Scan for the cell matching the given text and deliver its (x, y) coordinate at center. 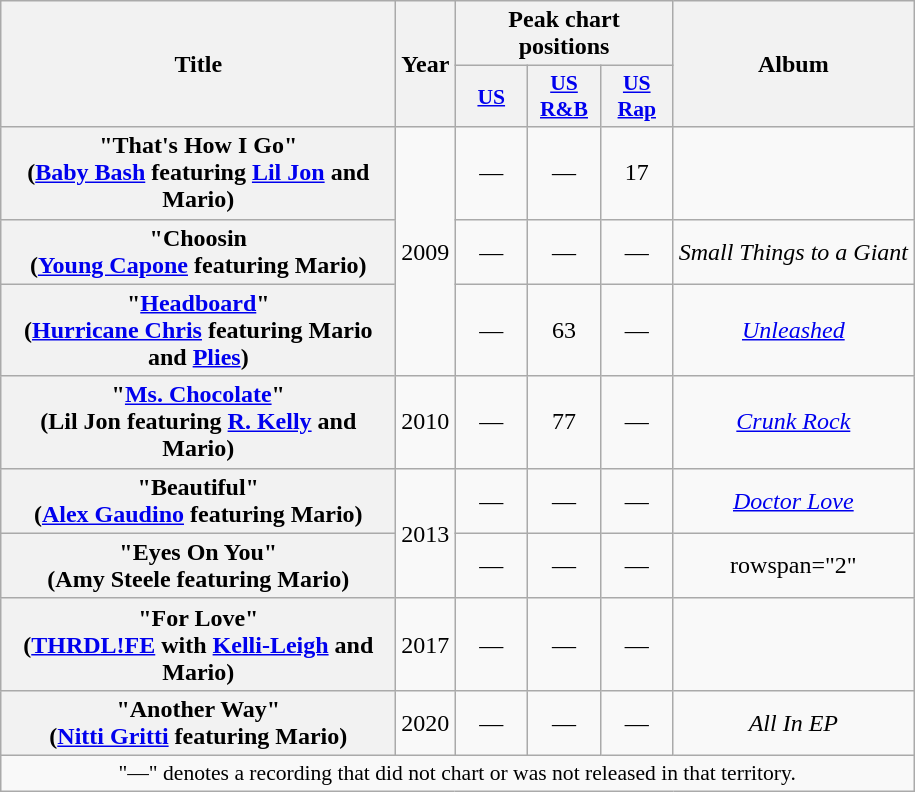
Album (793, 64)
"Beautiful"(Alex Gaudino featuring Mario) (198, 500)
"Choosin(Young Capone featuring Mario) (198, 252)
2013 (426, 533)
"Headboard"(Hurricane Chris featuring Mario and Plies) (198, 330)
Peak chart positions (564, 34)
Unleashed (793, 330)
Small Things to a Giant (793, 252)
Doctor Love (793, 500)
Year (426, 64)
rowspan="2" (793, 566)
63 (564, 330)
2017 (426, 644)
"Eyes On You"(Amy Steele featuring Mario) (198, 566)
"Another Way"(Nitti Gritti featuring Mario) (198, 722)
US (492, 96)
"—" denotes a recording that did not chart or was not released in that territory. (458, 773)
77 (564, 422)
US R&B (564, 96)
2020 (426, 722)
All In EP (793, 722)
"For Love"(THRDL!FE with Kelli-Leigh and Mario) (198, 644)
2010 (426, 422)
Crunk Rock (793, 422)
"Ms. Chocolate"(Lil Jon featuring R. Kelly and Mario) (198, 422)
"That's How I Go"(Baby Bash featuring Lil Jon and Mario) (198, 173)
US Rap (636, 96)
17 (636, 173)
Title (198, 64)
2009 (426, 252)
